Detect which cell encompasses the target text, then output its [x, y] center coordinate. 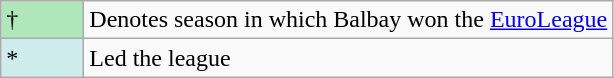
* [42, 58]
Denotes season in which Balbay won the EuroLeague [348, 20]
† [42, 20]
Led the league [348, 58]
